Return (X, Y) of the center of cell containing provided text 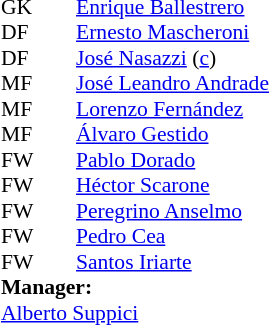
José Nasazzi (c) (172, 58)
Pedro Cea (172, 237)
Ernesto Mascheroni (172, 33)
Lorenzo Fernández (172, 109)
Héctor Scarone (172, 185)
Santos Iriarte (172, 262)
Peregrino Anselmo (172, 211)
José Leandro Andrade (172, 83)
Manager: (135, 287)
Pablo Dorado (172, 160)
Álvaro Gestido (172, 135)
